Identify which cell holds the provided text, then report its [x, y] central coordinate. 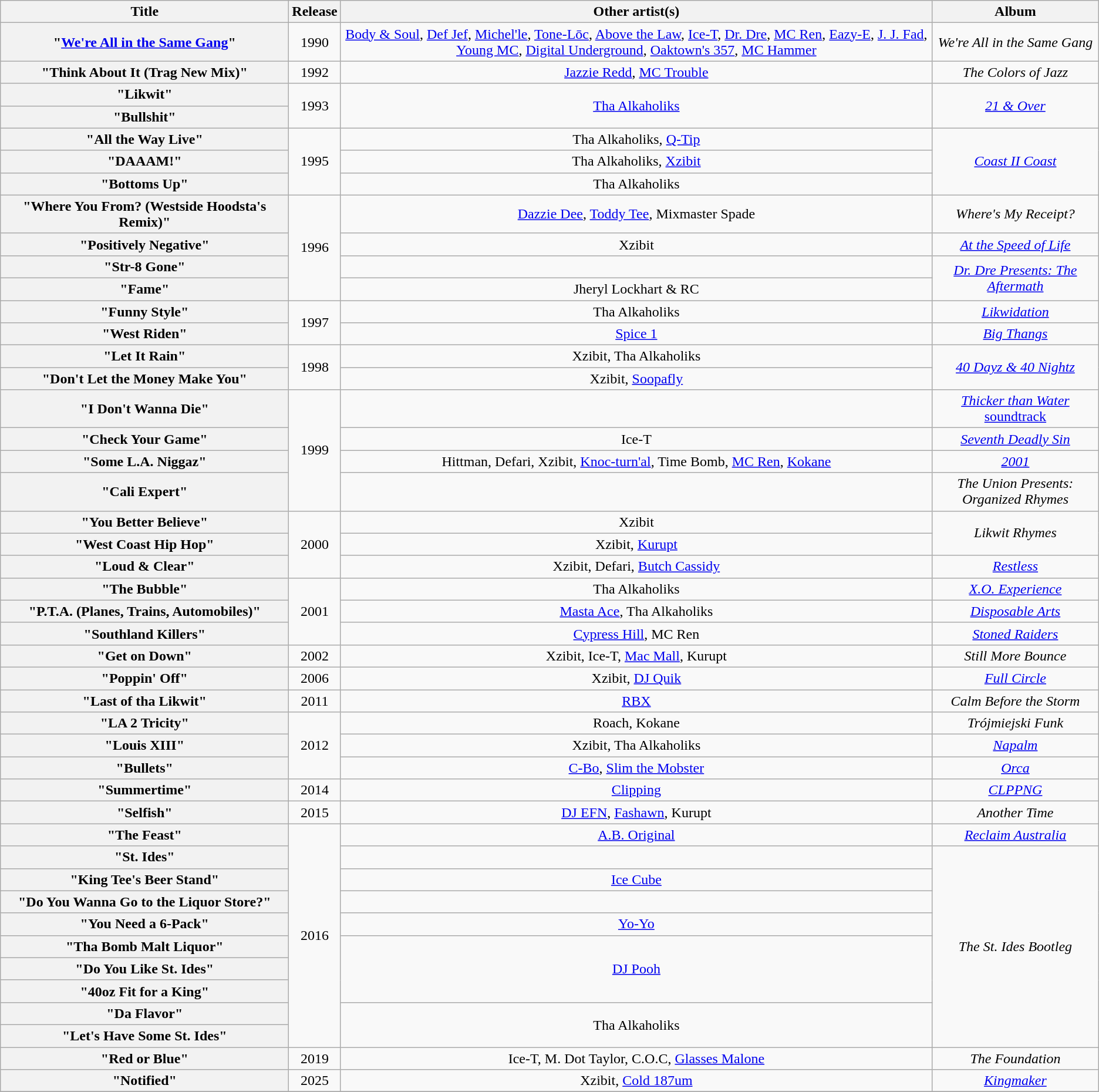
"Cali Expert" [144, 492]
"All the Way Live" [144, 139]
"LA 2 Tricity" [144, 723]
Hittman, Defari, Xzibit, Knoc-turn'al, Time Bomb, MC Ren, Kokane [636, 461]
1999 [315, 450]
"Let's Have Some St. Ides" [144, 1036]
"Don't Let the Money Make You" [144, 379]
Thicker than Water soundtrack [1016, 409]
"DAAAM!" [144, 161]
"Tha Bomb Malt Liquor" [144, 946]
"Likwit" [144, 95]
Seventh Deadly Sin [1016, 439]
2006 [315, 678]
"Do You Like St. Ides" [144, 969]
Stoned Raiders [1016, 633]
Full Circle [1016, 678]
2000 [315, 544]
"Check Your Game" [144, 439]
"Louis XIII" [144, 746]
"Funny Style" [144, 312]
"West Coast Hip Hop" [144, 544]
RBX [636, 700]
"Notified" [144, 1081]
1995 [315, 161]
Cypress Hill, MC Ren [636, 633]
2011 [315, 700]
Trójmiejski Funk [1016, 723]
Album [1016, 12]
Tha Alkaholiks, Xzibit [636, 161]
"Poppin' Off" [144, 678]
"Positively Negative" [144, 244]
DJ Pooh [636, 969]
"West Riden" [144, 334]
Disposable Arts [1016, 611]
"Do You Wanna Go to the Liquor Store?" [144, 902]
Restless [1016, 567]
"King Tee's Beer Stand" [144, 879]
Likwit Rhymes [1016, 533]
Jheryl Lockhart & RC [636, 289]
"We're All in the Same Gang" [144, 42]
Other artist(s) [636, 12]
1990 [315, 42]
"Loud & Clear" [144, 567]
"The Feast" [144, 835]
"The Bubble" [144, 589]
Still More Bounce [1016, 656]
2015 [315, 813]
The Union Presents: Organized Rhymes [1016, 492]
We're All in the Same Gang [1016, 42]
"Summertime" [144, 790]
2025 [315, 1081]
1996 [315, 248]
"Da Flavor" [144, 1013]
A.B. Original [636, 835]
2019 [315, 1059]
The Colors of Jazz [1016, 72]
CLPPNG [1016, 790]
Ice-T, M. Dot Taylor, C.O.C, Glasses Malone [636, 1059]
2016 [315, 936]
2014 [315, 790]
"I Don't Wanna Die" [144, 409]
1997 [315, 323]
Masta Ace, Tha Alkaholiks [636, 611]
DJ EFN, Fashawn, Kurupt [636, 813]
Clipping [636, 790]
"Some L.A. Niggaz" [144, 461]
"Fame" [144, 289]
Title [144, 12]
2002 [315, 656]
1992 [315, 72]
At the Speed of Life [1016, 244]
C-Bo, Slim the Mobster [636, 768]
"P.T.A. (Planes, Trains, Automobiles)" [144, 611]
"Bottoms Up" [144, 184]
"Red or Blue" [144, 1059]
"Think About It (Trag New Mix)" [144, 72]
21 & Over [1016, 106]
Napalm [1016, 746]
Xzibit, Cold 187um [636, 1081]
"Get on Down" [144, 656]
1993 [315, 106]
"Let It Rain" [144, 356]
40 Dayz & 40 Nightz [1016, 368]
Orca [1016, 768]
Xzibit, Soopafly [636, 379]
Release [315, 12]
"Bullshit" [144, 117]
"Bullets" [144, 768]
"St. Ides" [144, 857]
Ice-T [636, 439]
Xzibit, DJ Quik [636, 678]
"Southland Killers" [144, 633]
Calm Before the Storm [1016, 700]
Another Time [1016, 813]
The Foundation [1016, 1059]
2012 [315, 746]
"Selfish" [144, 813]
The St. Ides Bootleg [1016, 946]
Xzibit, Kurupt [636, 544]
Coast II Coast [1016, 161]
Kingmaker [1016, 1081]
Dazzie Dee, Toddy Tee, Mixmaster Spade [636, 214]
Jazzie Redd, MC Trouble [636, 72]
"Where You From? (Westside Hoodsta's Remix)" [144, 214]
"You Need a 6-Pack" [144, 924]
1998 [315, 368]
X.O. Experience [1016, 589]
Ice Cube [636, 879]
"40oz Fit for a King" [144, 991]
Reclaim Australia [1016, 835]
Dr. Dre Presents: The Aftermath [1016, 278]
Yo-Yo [636, 924]
Xzibit, Ice-T, Mac Mall, Kurupt [636, 656]
Likwidation [1016, 312]
Where's My Receipt? [1016, 214]
Big Thangs [1016, 334]
Tha Alkaholiks, Q-Tip [636, 139]
"Last of tha Likwit" [144, 700]
"Str-8 Gone" [144, 267]
Xzibit, Defari, Butch Cassidy [636, 567]
Spice 1 [636, 334]
Roach, Kokane [636, 723]
"You Better Believe" [144, 522]
